Identify which cell holds the provided text, then report its [x, y] central coordinate. 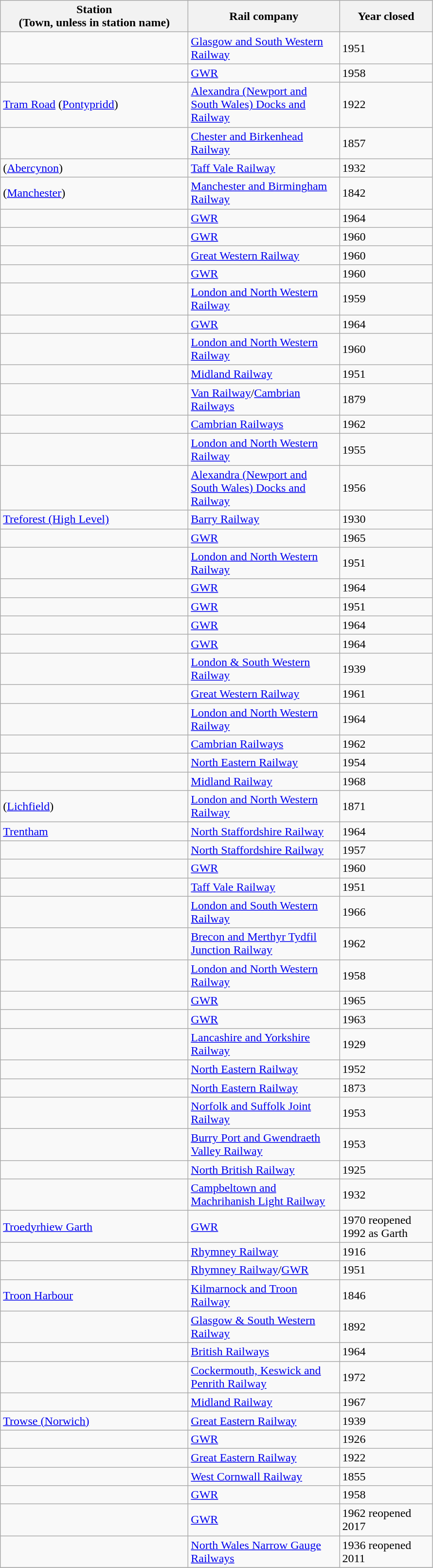
1929 [386, 1044]
1966 [386, 912]
Rhymney Railway [264, 1252]
British Railways [264, 1352]
1963 [386, 1019]
1972 [386, 1377]
1842 [386, 193]
Tram Road (Pontypridd) [94, 105]
Chester and Birkenhead Railway [264, 143]
Glasgow and South Western Railway [264, 48]
Glasgow & South Western Railway [264, 1327]
Burry Port and Gwendraeth Valley Railway [264, 1145]
1871 [386, 806]
1968 [386, 781]
Van Railway/Cambrian Railways [264, 399]
(Manchester) [94, 193]
1892 [386, 1327]
1970 reopened 1992 as Garth [386, 1227]
1962 reopened 2017 [386, 1520]
North British Railway [264, 1170]
London & South Western Railway [264, 669]
1954 [386, 763]
1916 [386, 1252]
Station(Town, unless in station name) [94, 17]
Trowse (Norwich) [94, 1420]
Brecon and Merthyr Tydfil Junction Railway [264, 943]
(Abercynon) [94, 168]
1936 reopened 2011 [386, 1552]
Rhymney Railway/GWR [264, 1270]
Year closed [386, 17]
Kilmarnock and Troon Railway [264, 1295]
1952 [386, 1069]
Rail company [264, 17]
1925 [386, 1170]
1955 [386, 450]
West Cornwall Railway [264, 1476]
1956 [386, 488]
1926 [386, 1439]
1967 [386, 1402]
Norfolk and Suffolk Joint Railway [264, 1113]
1855 [386, 1476]
(Lichfield) [94, 806]
Lancashire and Yorkshire Railway [264, 1044]
1857 [386, 143]
1961 [386, 694]
Cockermouth, Keswick and Penrith Railway [264, 1377]
Manchester and Birmingham Railway [264, 193]
1959 [386, 299]
1957 [386, 850]
Trentham [94, 831]
Campbeltown and Machrihanish Light Railway [264, 1195]
Troedyrhiew Garth [94, 1227]
1846 [386, 1295]
North Wales Narrow Gauge Railways [264, 1552]
Barry Railway [264, 519]
Treforest (High Level) [94, 519]
1873 [386, 1088]
1930 [386, 519]
Troon Harbour [94, 1295]
London and South Western Railway [264, 912]
1879 [386, 399]
